From the cell containing the given text, extract its center point as (x, y) coordinate. 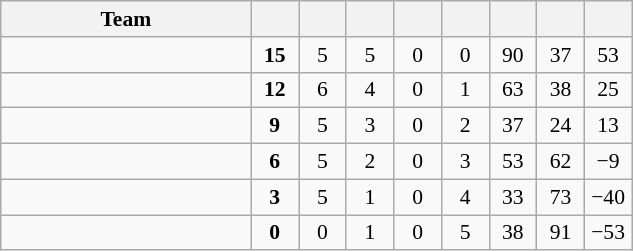
−53 (608, 233)
15 (275, 55)
90 (513, 55)
25 (608, 90)
33 (513, 197)
Team (126, 19)
9 (275, 126)
62 (561, 162)
−40 (608, 197)
13 (608, 126)
91 (561, 233)
24 (561, 126)
12 (275, 90)
63 (513, 90)
−9 (608, 162)
73 (561, 197)
